Return the (X, Y) coordinate for the center point of the cell that contains the specified text.  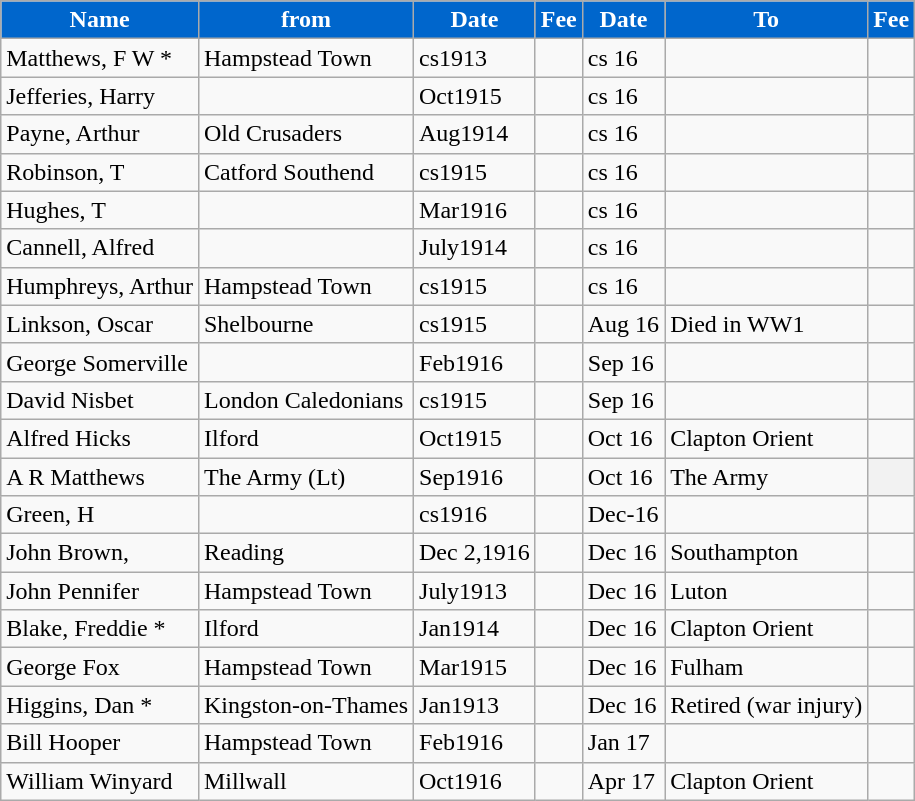
William Winyard (100, 781)
Alfred Hicks (100, 438)
Humphreys, Arthur (100, 286)
Dec 2,1916 (475, 553)
Blake, Freddie * (100, 629)
Cannell, Alfred (100, 248)
The Army (Lt) (306, 477)
The Army (766, 477)
Southampton (766, 553)
Robinson, T (100, 172)
Old Crusaders (306, 134)
Dec-16 (623, 515)
Bill Hooper (100, 743)
Kingston-on-Thames (306, 705)
cs1916 (475, 515)
Died in WW1 (766, 324)
Mar1916 (475, 210)
July1914 (475, 248)
Hughes, T (100, 210)
Fulham (766, 667)
Higgins, Dan * (100, 705)
Aug1914 (475, 134)
Retired (war injury) (766, 705)
Jan1914 (475, 629)
Green, H (100, 515)
Matthews, F W * (100, 58)
A R Matthews (100, 477)
John Brown, (100, 553)
July1913 (475, 591)
Sep1916 (475, 477)
George Fox (100, 667)
Linkson, Oscar (100, 324)
Reading (306, 553)
Luton (766, 591)
Oct1916 (475, 781)
Payne, Arthur (100, 134)
Apr 17 (623, 781)
Aug 16 (623, 324)
cs1913 (475, 58)
John Pennifer (100, 591)
Shelbourne (306, 324)
To (766, 20)
Catford Southend (306, 172)
Jan 17 (623, 743)
Millwall (306, 781)
David Nisbet (100, 400)
London Caledonians (306, 400)
Jan1913 (475, 705)
George Somerville (100, 362)
from (306, 20)
Jefferies, Harry (100, 96)
Mar1915 (475, 667)
Name (100, 20)
